From the cell containing the given text, extract its center point as (X, Y) coordinate. 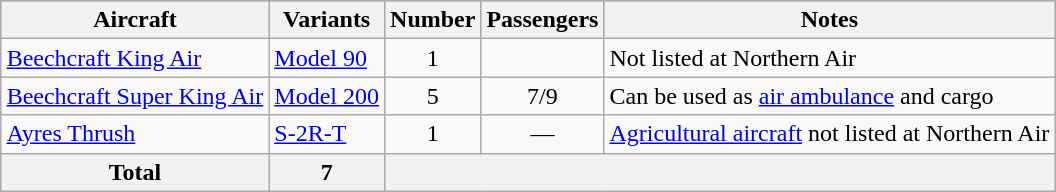
Not listed at Northern Air (830, 58)
Beechcraft King Air (135, 58)
Variants (327, 20)
Notes (830, 20)
Ayres Thrush (135, 134)
Passengers (542, 20)
7 (327, 172)
Agricultural aircraft not listed at Northern Air (830, 134)
Number (433, 20)
7/9 (542, 96)
Aircraft (135, 20)
Model 90 (327, 58)
— (542, 134)
Model 200 (327, 96)
Total (135, 172)
Can be used as air ambulance and cargo (830, 96)
Beechcraft Super King Air (135, 96)
S-2R-T (327, 134)
5 (433, 96)
